Scan for the cell matching the given text and deliver its [X, Y] coordinate at center. 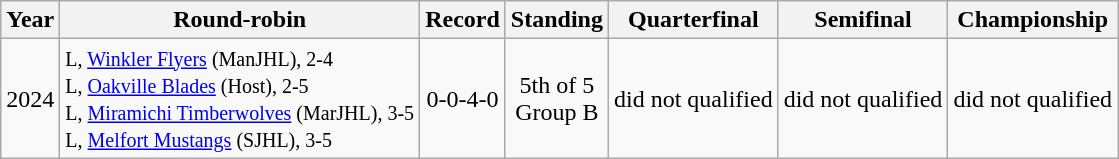
Semifinal [863, 20]
Round-robin [240, 20]
Championship [1033, 20]
Year [30, 20]
5th of 5 Group B [556, 98]
2024 [30, 98]
Standing [556, 20]
L, Winkler Flyers (ManJHL), 2-4L, Oakville Blades (Host), 2-5L, Miramichi Timberwolves (MarJHL), 3-5L, Melfort Mustangs (SJHL), 3-5 [240, 98]
Record [463, 20]
Quarterfinal [693, 20]
0-0-4-0 [463, 98]
